Locate the cell with the specified text and output its (X, Y) center coordinate. 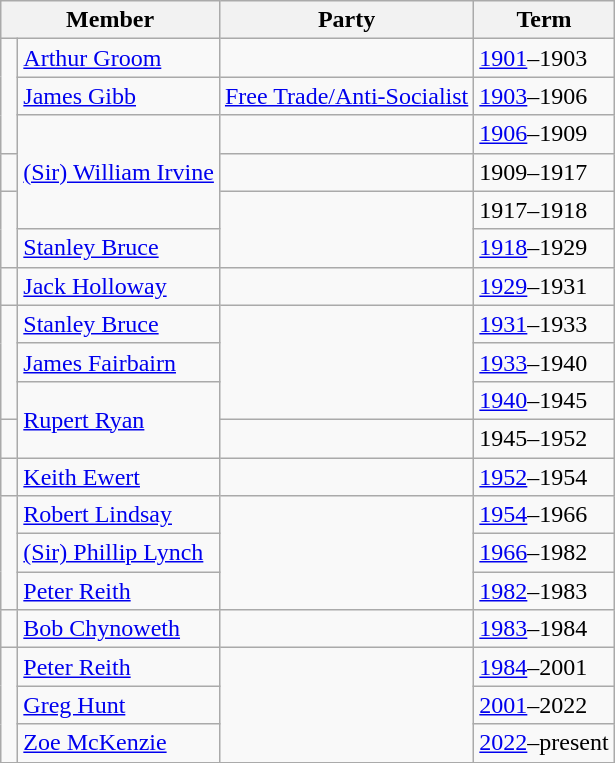
1901–1903 (544, 58)
2022–present (544, 743)
Bob Chynoweth (119, 629)
1903–1906 (544, 96)
James Fairbairn (119, 362)
1933–1940 (544, 362)
1918–1929 (544, 248)
1929–1931 (544, 286)
1909–1917 (544, 172)
Zoe McKenzie (119, 743)
(Sir) William Irvine (119, 172)
1966–1982 (544, 553)
1982–1983 (544, 591)
2001–2022 (544, 705)
James Gibb (119, 96)
1952–1954 (544, 477)
1984–2001 (544, 667)
1906–1909 (544, 134)
Greg Hunt (119, 705)
1983–1984 (544, 629)
1945–1952 (544, 438)
(Sir) Phillip Lynch (119, 553)
Member (110, 20)
1917–1918 (544, 210)
Free Trade/Anti-Socialist (346, 96)
1954–1966 (544, 515)
Keith Ewert (119, 477)
Term (544, 20)
Party (346, 20)
1931–1933 (544, 324)
Jack Holloway (119, 286)
Robert Lindsay (119, 515)
1940–1945 (544, 400)
Arthur Groom (119, 58)
Rupert Ryan (119, 419)
